Locate the cell with the specified text and output its [X, Y] center coordinate. 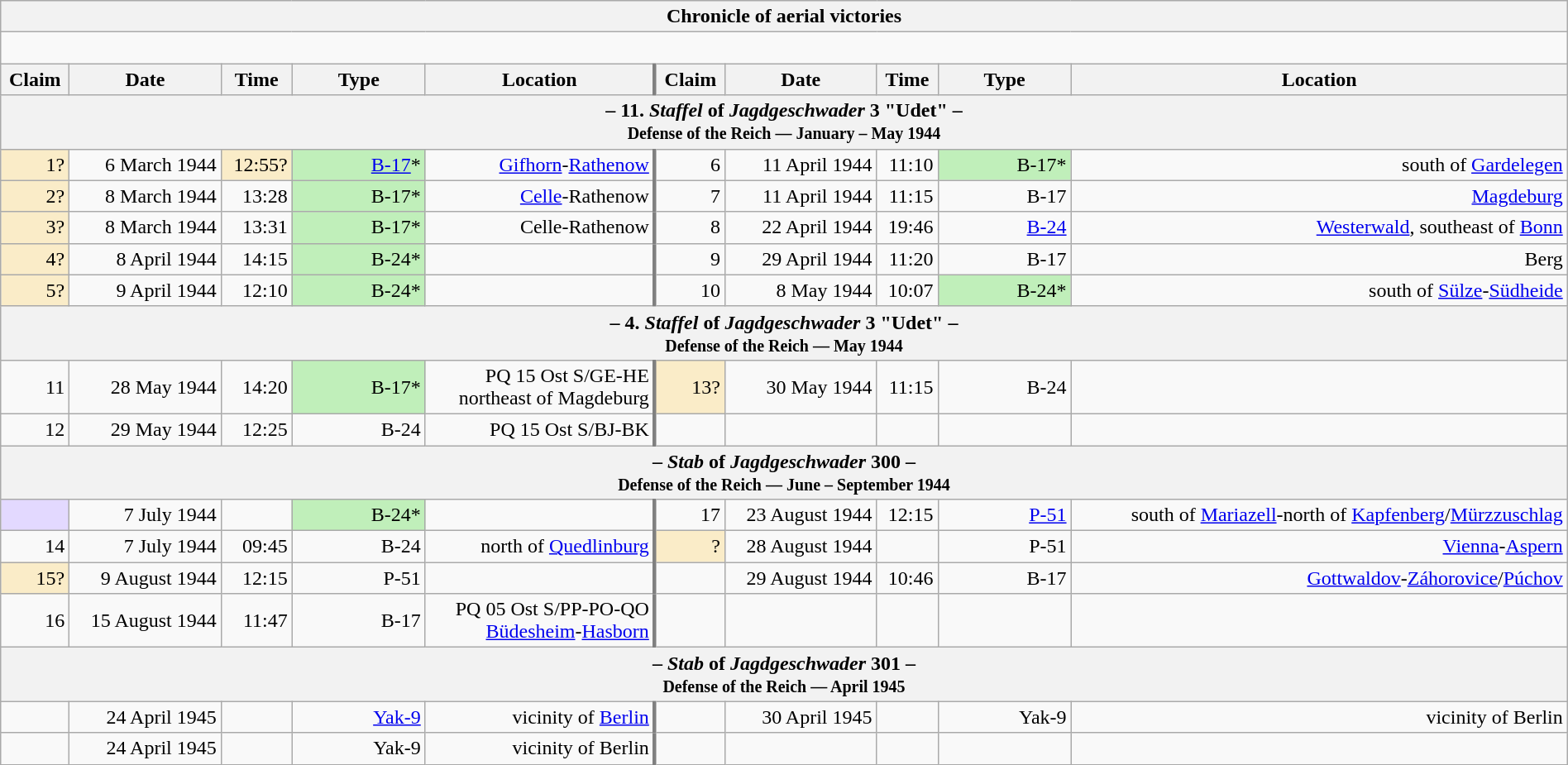
south of Gardelegen [1319, 165]
12:10 [256, 290]
PQ 15 Ost S/BJ-BK [540, 429]
PQ 05 Ost S/PP-PO-QOBüdesheim-Hasborn [540, 620]
28 August 1944 [801, 547]
9 [690, 259]
– 11. Staffel of Jagdgeschwader 3 "Udet" –Defense of the Reich — January – May 1944 [784, 122]
10 [690, 290]
13:31 [256, 227]
29 May 1944 [146, 429]
3? [35, 227]
4? [35, 259]
– Stab of Jagdgeschwader 300 –Defense of the Reich — June – September 1944 [784, 471]
Vienna-Aspern [1319, 547]
12:55? [256, 165]
09:45 [256, 547]
south of Mariazell-north of Kapfenberg/Mürzzuschlag [1319, 515]
south of Sülze-Südheide [1319, 290]
– Stab of Jagdgeschwader 301 –Defense of the Reich — April 1945 [784, 675]
1? [35, 165]
14:15 [256, 259]
12 [35, 429]
6 March 1944 [146, 165]
PQ 15 Ost S/GE-HEnortheast of Magdeburg [540, 387]
Westerwald, southeast of Bonn [1319, 227]
8 April 1944 [146, 259]
– 4. Staffel of Jagdgeschwader 3 "Udet" –Defense of the Reich — May 1944 [784, 332]
Magdeburg [1319, 196]
16 [35, 620]
8 May 1944 [801, 290]
? [690, 547]
7 [690, 196]
Gottwaldov-Záhorovice/Púchov [1319, 578]
6 [690, 165]
11:47 [256, 620]
17 [690, 515]
11 [35, 387]
14 [35, 547]
29 August 1944 [801, 578]
15? [35, 578]
10:46 [907, 578]
north of Quedlinburg [540, 547]
13? [690, 387]
28 May 1944 [146, 387]
Berg [1319, 259]
30 May 1944 [801, 387]
30 April 1945 [801, 717]
5? [35, 290]
9 April 1944 [146, 290]
22 April 1944 [801, 227]
12:25 [256, 429]
2? [35, 196]
29 April 1944 [801, 259]
13:28 [256, 196]
9 August 1944 [146, 578]
15 August 1944 [146, 620]
10:07 [907, 290]
11:10 [907, 165]
19:46 [907, 227]
11:20 [907, 259]
23 August 1944 [801, 515]
8 [690, 227]
Chronicle of aerial victories [784, 17]
Gifhorn-Rathenow [540, 165]
14:20 [256, 387]
